From the cell containing the given text, extract its center point as [x, y] coordinate. 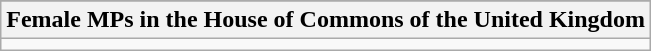
Female MPs in the House of Commons of the United Kingdom [326, 20]
